Extract the [x, y] coordinate from the center of the cell holding the provided text.  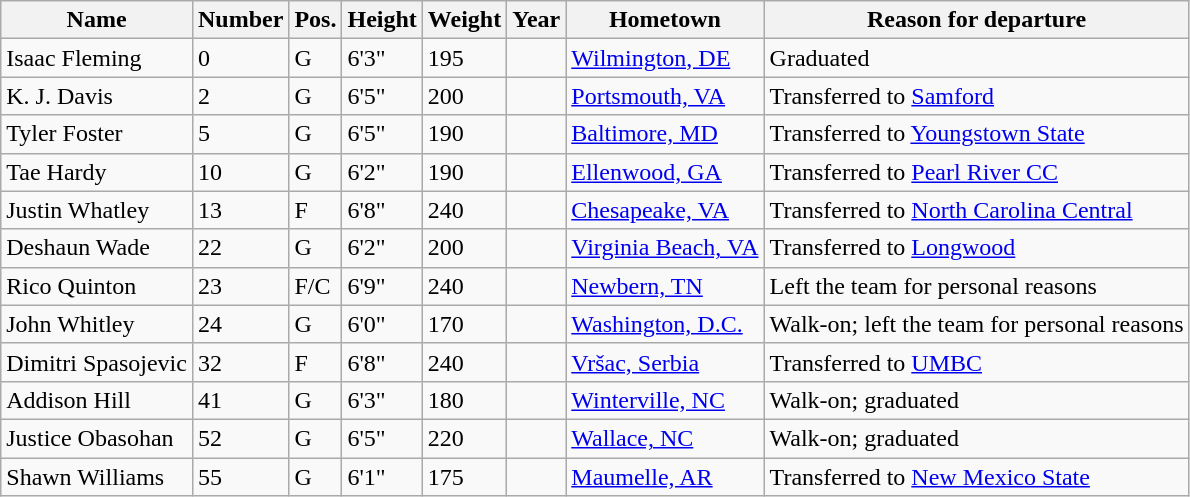
0 [240, 58]
Ellenwood, GA [665, 172]
Transferred to UMBC [976, 362]
Transferred to Longwood [976, 248]
24 [240, 324]
170 [464, 324]
Justice Obasohan [97, 438]
Transferred to Samford [976, 96]
Height [382, 20]
John Whitley [97, 324]
Tyler Foster [97, 134]
Pos. [316, 20]
32 [240, 362]
2 [240, 96]
Justin Whatley [97, 210]
Deshaun Wade [97, 248]
K. J. Davis [97, 96]
Washington, D.C. [665, 324]
Baltimore, MD [665, 134]
52 [240, 438]
Weight [464, 20]
Walk-on; left the team for personal reasons [976, 324]
Wilmington, DE [665, 58]
41 [240, 400]
Virginia Beach, VA [665, 248]
Number [240, 20]
Winterville, NC [665, 400]
Maumelle, AR [665, 477]
Rico Quinton [97, 286]
Portsmouth, VA [665, 96]
220 [464, 438]
Isaac Fleming [97, 58]
Vršac, Serbia [665, 362]
Hometown [665, 20]
6'0" [382, 324]
Transferred to New Mexico State [976, 477]
Tae Hardy [97, 172]
22 [240, 248]
Transferred to North Carolina Central [976, 210]
Transferred to Pearl River CC [976, 172]
Reason for departure [976, 20]
Year [536, 20]
195 [464, 58]
Graduated [976, 58]
F/C [316, 286]
Transferred to Youngstown State [976, 134]
13 [240, 210]
180 [464, 400]
Addison Hill [97, 400]
Left the team for personal reasons [976, 286]
175 [464, 477]
23 [240, 286]
Chesapeake, VA [665, 210]
5 [240, 134]
10 [240, 172]
6'1" [382, 477]
55 [240, 477]
Name [97, 20]
Wallace, NC [665, 438]
Shawn Williams [97, 477]
Dimitri Spasojevic [97, 362]
6'9" [382, 286]
Newbern, TN [665, 286]
